Pinpoint the cell where the given text exists, returning its [x, y] midpoint coordinate. 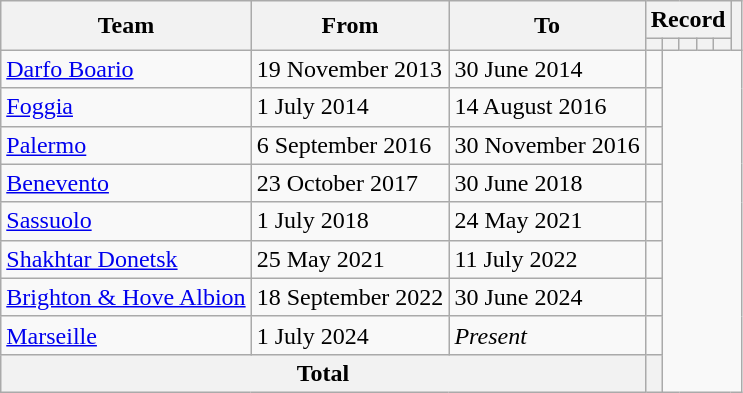
Foggia [126, 107]
Total [323, 373]
Darfo Boario [126, 69]
14 August 2016 [547, 107]
Marseille [126, 335]
11 July 2022 [547, 259]
Brighton & Hove Albion [126, 297]
Sassuolo [126, 221]
From [350, 26]
6 September 2016 [350, 145]
Palermo [126, 145]
1 July 2014 [350, 107]
Present [547, 335]
23 October 2017 [350, 183]
Benevento [126, 183]
18 September 2022 [350, 297]
30 June 2018 [547, 183]
Record [688, 20]
Shakhtar Donetsk [126, 259]
1 July 2024 [350, 335]
1 July 2018 [350, 221]
30 June 2014 [547, 69]
Team [126, 26]
To [547, 26]
24 May 2021 [547, 221]
30 November 2016 [547, 145]
30 June 2024 [547, 297]
25 May 2021 [350, 259]
19 November 2013 [350, 69]
